From the cell containing the given text, extract its center point as [X, Y] coordinate. 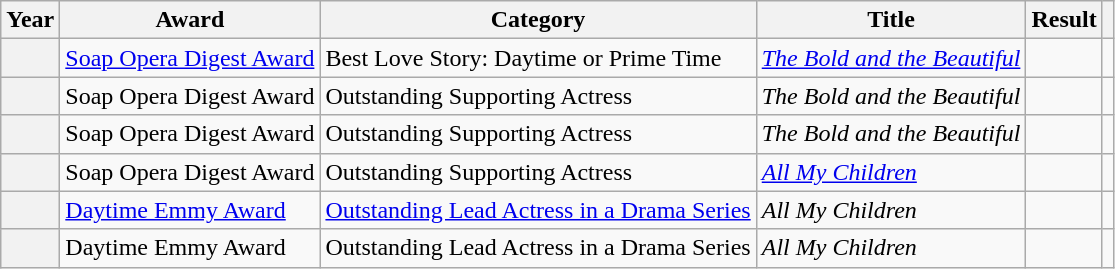
Best Love Story: Daytime or Prime Time [538, 58]
Award [190, 20]
Category [538, 20]
Result [1064, 20]
Year [30, 20]
Title [891, 20]
